Determine the (X, Y) coordinate at the center of the cell enclosing the given text.  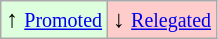
↓ Relegated (162, 20)
↑ Promoted (54, 20)
